Search for the cell housing the specified text and yield its [X, Y] center coordinate. 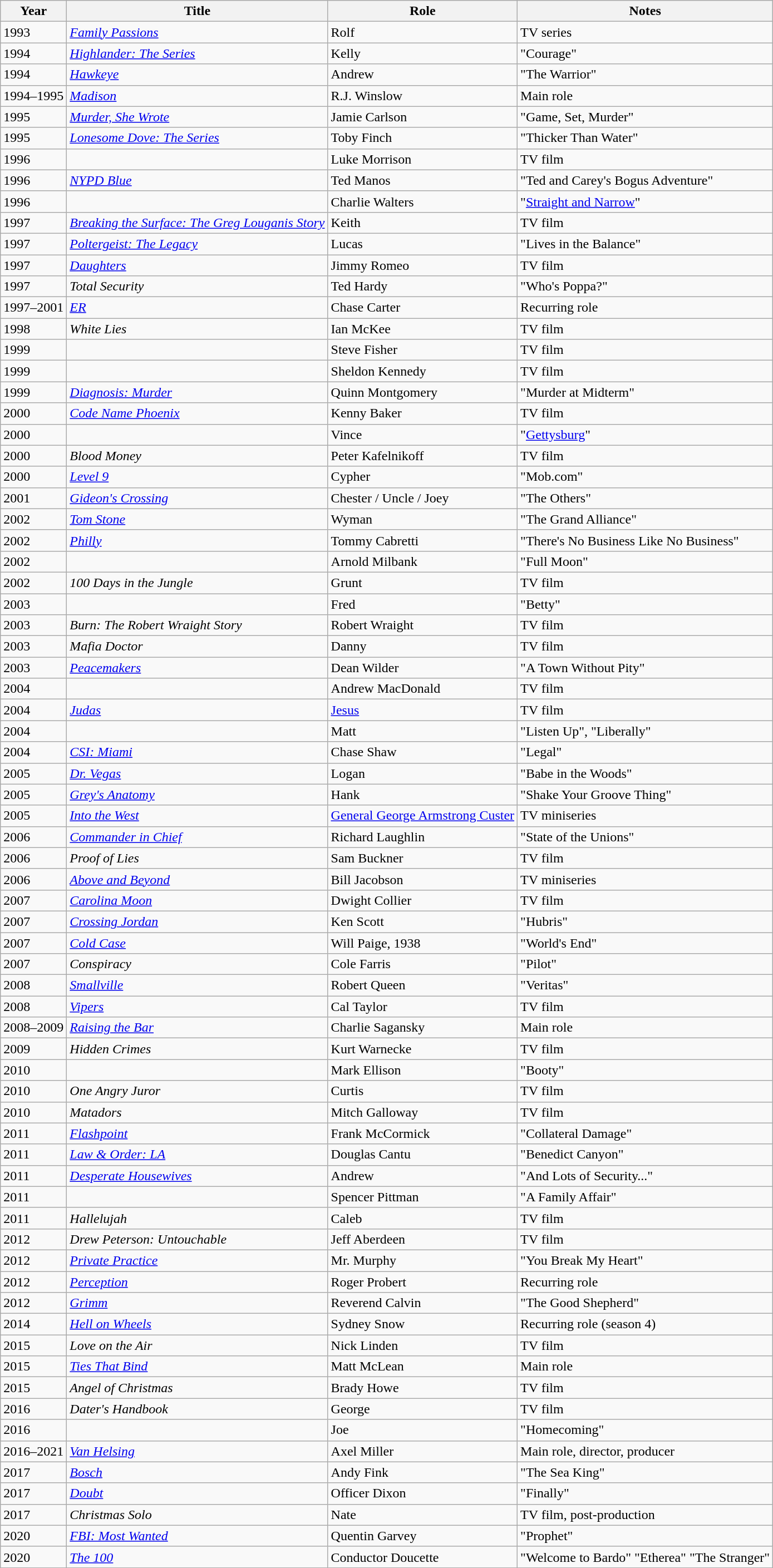
1994–1995 [33, 96]
Conspiracy [197, 964]
Sheldon Kennedy [423, 371]
Jeff Aberdeen [423, 1239]
Kurt Warnecke [423, 1049]
"Babe in the Woods" [646, 773]
"Legal" [646, 752]
"Thicker Than Water" [646, 138]
"Listen Up", "Liberally" [646, 731]
Tom Stone [197, 519]
Breaking the Surface: The Greg Louganis Story [197, 223]
"Collateral Damage" [646, 1133]
Judas [197, 710]
Love on the Air [197, 1345]
Flashpoint [197, 1133]
Chase Carter [423, 308]
Sam Buckner [423, 858]
Quinn Montgomery [423, 392]
Nick Linden [423, 1345]
Ken Scott [423, 921]
"Benedict Canyon" [646, 1155]
Mark Ellison [423, 1070]
Chase Shaw [423, 752]
Logan [423, 773]
Officer Dixon [423, 1493]
"Game, Set, Murder" [646, 117]
Van Helsing [197, 1451]
Blood Money [197, 456]
Tommy Cabretti [423, 540]
"A Family Affair" [646, 1197]
"The Warrior" [646, 75]
Cold Case [197, 943]
R.J. Winslow [423, 96]
100 Days in the Jungle [197, 583]
Conductor Doucette [423, 1557]
2014 [33, 1324]
Madison [197, 96]
"State of the Unions" [646, 837]
Jamie Carlson [423, 117]
Lucas [423, 244]
"Hubris" [646, 921]
Vipers [197, 1007]
Private Practice [197, 1260]
Reverend Calvin [423, 1303]
Dater's Handbook [197, 1409]
Peacemakers [197, 668]
Matt McLean [423, 1367]
Raising the Bar [197, 1028]
Grimm [197, 1303]
Ian McKee [423, 329]
NYPD Blue [197, 180]
White Lies [197, 329]
"Welcome to Bardo" "Etherea" "The Stranger" [646, 1557]
Matadors [197, 1112]
Sydney Snow [423, 1324]
Nate [423, 1515]
One Angry Juror [197, 1091]
"Who's Poppa?" [646, 287]
Bill Jacobson [423, 879]
General George Armstrong Custer [423, 816]
Recurring role (season 4) [646, 1324]
Title [197, 11]
Hawkeye [197, 75]
"Finally" [646, 1493]
"Gettysburg" [646, 435]
Hallelujah [197, 1218]
Caleb [423, 1218]
Doubt [197, 1493]
Poltergeist: The Legacy [197, 244]
Keith [423, 223]
Wyman [423, 519]
Law & Order: LA [197, 1155]
Bosch [197, 1472]
Chester / Uncle / Joey [423, 498]
Highlander: The Series [197, 53]
Peter Kafelnikoff [423, 456]
Above and Beyond [197, 879]
"Courage" [646, 53]
"World's End" [646, 943]
Hank [423, 795]
Andy Fink [423, 1472]
Luke Morrison [423, 159]
"Veritas" [646, 985]
Ties That Bind [197, 1367]
Brady Howe [423, 1388]
Steve Fisher [423, 350]
George [423, 1409]
Into the West [197, 816]
"The Grand Alliance" [646, 519]
Mr. Murphy [423, 1260]
Cypher [423, 477]
"Murder at Midterm" [646, 392]
Douglas Cantu [423, 1155]
Toby Finch [423, 138]
Drew Peterson: Untouchable [197, 1239]
"And Lots of Security..." [646, 1176]
Gideon's Crossing [197, 498]
"Mob.com" [646, 477]
Burn: The Robert Wraight Story [197, 625]
Perception [197, 1281]
Angel of Christmas [197, 1388]
Diagnosis: Murder [197, 392]
"Ted and Carey's Bogus Adventure" [646, 180]
Charlie Sagansky [423, 1028]
Code Name Phoenix [197, 413]
Total Security [197, 287]
Danny [423, 647]
Smallville [197, 985]
Robert Wraight [423, 625]
1998 [33, 329]
"There's No Business Like No Business" [646, 540]
Kenny Baker [423, 413]
Grunt [423, 583]
Kelly [423, 53]
"Booty" [646, 1070]
Mitch Galloway [423, 1112]
Hidden Crimes [197, 1049]
TV film, post-production [646, 1515]
Year [33, 11]
TV series [646, 32]
Desperate Housewives [197, 1176]
Curtis [423, 1091]
Arnold Milbank [423, 561]
Philly [197, 540]
Jesus [423, 710]
Daughters [197, 265]
Hell on Wheels [197, 1324]
"You Break My Heart" [646, 1260]
2009 [33, 1049]
Ted Manos [423, 180]
Dean Wilder [423, 668]
Vince [423, 435]
Carolina Moon [197, 900]
Commander in Chief [197, 837]
Proof of Lies [197, 858]
Axel Miller [423, 1451]
Role [423, 11]
Family Passions [197, 32]
Rolf [423, 32]
"Betty" [646, 604]
Jimmy Romeo [423, 265]
Notes [646, 11]
Spencer Pittman [423, 1197]
Crossing Jordan [197, 921]
Cole Farris [423, 964]
"Shake Your Groove Thing" [646, 795]
Lonesome Dove: The Series [197, 138]
"Full Moon" [646, 561]
Fred [423, 604]
"A Town Without Pity" [646, 668]
1997–2001 [33, 308]
2008–2009 [33, 1028]
"Homecoming" [646, 1430]
Main role, director, producer [646, 1451]
Andrew MacDonald [423, 689]
Joe [423, 1430]
Level 9 [197, 477]
"The Sea King" [646, 1472]
Richard Laughlin [423, 837]
Roger Probert [423, 1281]
CSI: Miami [197, 752]
Murder, She Wrote [197, 117]
"Pilot" [646, 964]
Ted Hardy [423, 287]
The 100 [197, 1557]
Mafia Doctor [197, 647]
"Lives in the Balance" [646, 244]
Frank McCormick [423, 1133]
ER [197, 308]
Quentin Garvey [423, 1536]
Christmas Solo [197, 1515]
"Prophet" [646, 1536]
Will Paige, 1938 [423, 943]
Robert Queen [423, 985]
"The Good Shepherd" [646, 1303]
"Straight and Narrow" [646, 201]
Matt [423, 731]
Cal Taylor [423, 1007]
Dwight Collier [423, 900]
1993 [33, 32]
2016–2021 [33, 1451]
Charlie Walters [423, 201]
Dr. Vegas [197, 773]
"The Others" [646, 498]
Grey's Anatomy [197, 795]
FBI: Most Wanted [197, 1536]
2001 [33, 498]
